Scan for the cell matching the given text and deliver its (X, Y) coordinate at center. 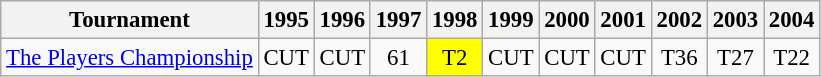
T2 (455, 58)
2004 (792, 20)
T27 (735, 58)
2001 (623, 20)
T22 (792, 58)
1998 (455, 20)
The Players Championship (130, 58)
1997 (398, 20)
T36 (679, 58)
2003 (735, 20)
1996 (342, 20)
2002 (679, 20)
2000 (567, 20)
Tournament (130, 20)
1999 (511, 20)
1995 (286, 20)
61 (398, 58)
